Find where the given text appears and provide that cell's center as (X, Y) coordinate. 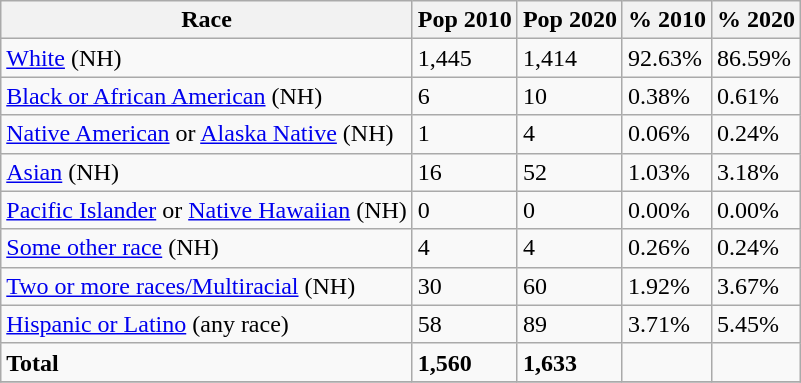
Pacific Islander or Native Hawaiian (NH) (207, 210)
0.38% (666, 96)
0.06% (666, 134)
Native American or Alaska Native (NH) (207, 134)
Pop 2020 (570, 20)
52 (570, 172)
Total (207, 362)
1,560 (464, 362)
89 (570, 324)
6 (464, 96)
Race (207, 20)
30 (464, 286)
Black or African American (NH) (207, 96)
10 (570, 96)
1,414 (570, 58)
Pop 2010 (464, 20)
Some other race (NH) (207, 248)
1 (464, 134)
1.03% (666, 172)
3.67% (756, 286)
1,445 (464, 58)
Asian (NH) (207, 172)
0.61% (756, 96)
86.59% (756, 58)
% 2010 (666, 20)
60 (570, 286)
0.26% (666, 248)
5.45% (756, 324)
Hispanic or Latino (any race) (207, 324)
% 2020 (756, 20)
3.18% (756, 172)
16 (464, 172)
58 (464, 324)
92.63% (666, 58)
1.92% (666, 286)
Two or more races/Multiracial (NH) (207, 286)
White (NH) (207, 58)
1,633 (570, 362)
3.71% (666, 324)
